For the text-containing cell, return its midpoint in [x, y] coordinate format. 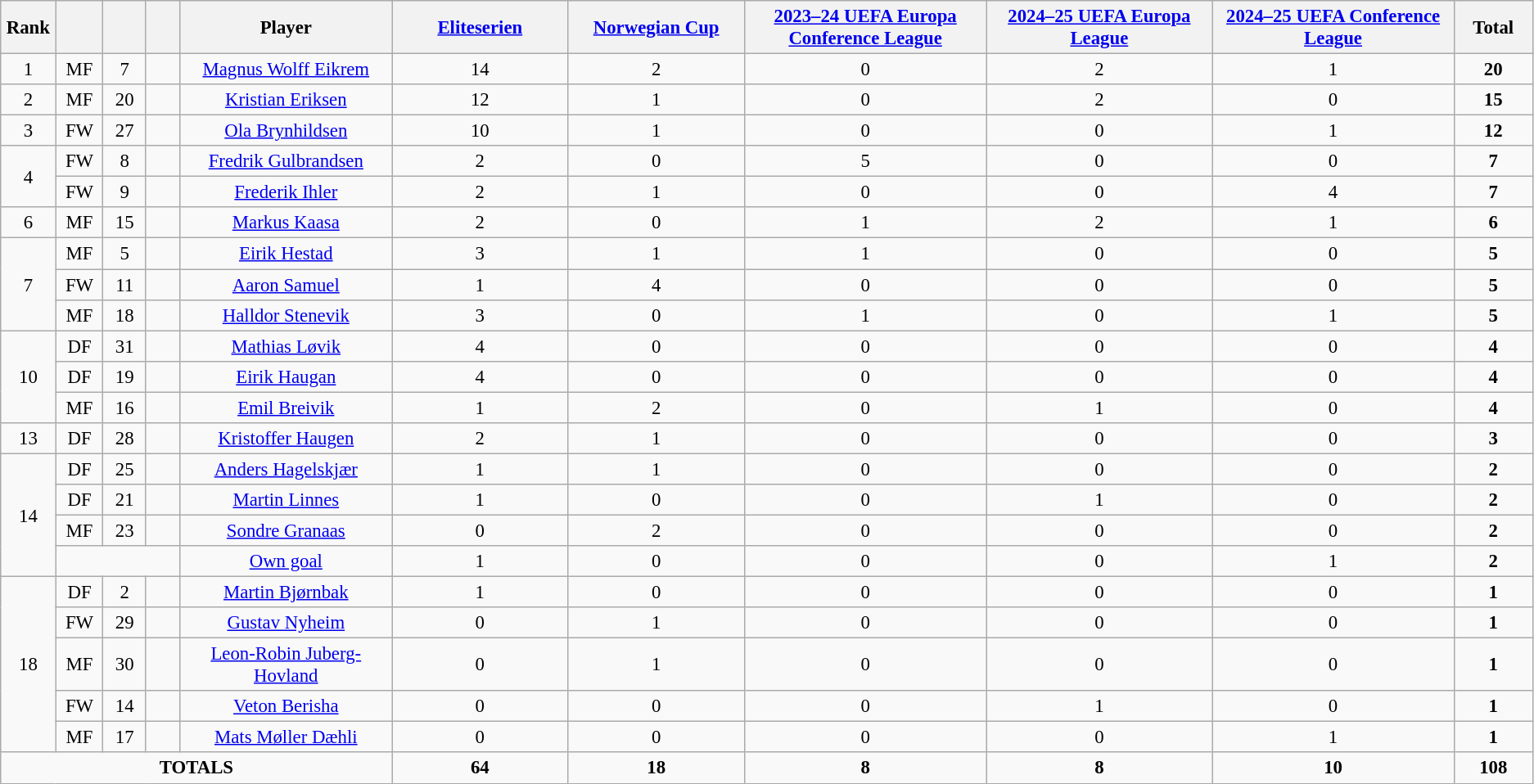
Veton Berisha [286, 706]
2023–24 UEFA Europa Conference League [866, 28]
2024–25 UEFA Conference League [1333, 28]
21 [124, 500]
Gustav Nyheim [286, 623]
Frederik Ihler [286, 192]
Emil Breivik [286, 408]
Halldor Stenevik [286, 315]
16 [124, 408]
Mats Møller Dæhli [286, 737]
23 [124, 530]
Total [1493, 28]
11 [124, 285]
Own goal [286, 561]
Magnus Wolff Eikrem [286, 70]
17 [124, 737]
Anders Hagelskjær [286, 469]
Eirik Haugan [286, 376]
Leon-Robin Juberg-Hovland [286, 665]
2024–25 UEFA Europa League [1099, 28]
64 [480, 768]
Rank [28, 28]
Mathias Løvik [286, 346]
Martin Linnes [286, 500]
108 [1493, 768]
Sondre Granaas [286, 530]
Fredrik Gulbrandsen [286, 161]
19 [124, 376]
28 [124, 439]
Norwegian Cup [656, 28]
27 [124, 131]
Ola Brynhildsen [286, 131]
30 [124, 665]
Martin Bjørnbak [286, 593]
13 [28, 439]
Eliteserien [480, 28]
Markus Kaasa [286, 223]
Player [286, 28]
Kristian Eriksen [286, 100]
9 [124, 192]
25 [124, 469]
TOTALS [196, 768]
Kristoffer Haugen [286, 439]
Aaron Samuel [286, 285]
31 [124, 346]
Eirik Hestad [286, 254]
29 [124, 623]
